Determine the (x, y) coordinate at the center of the cell enclosing the given text.  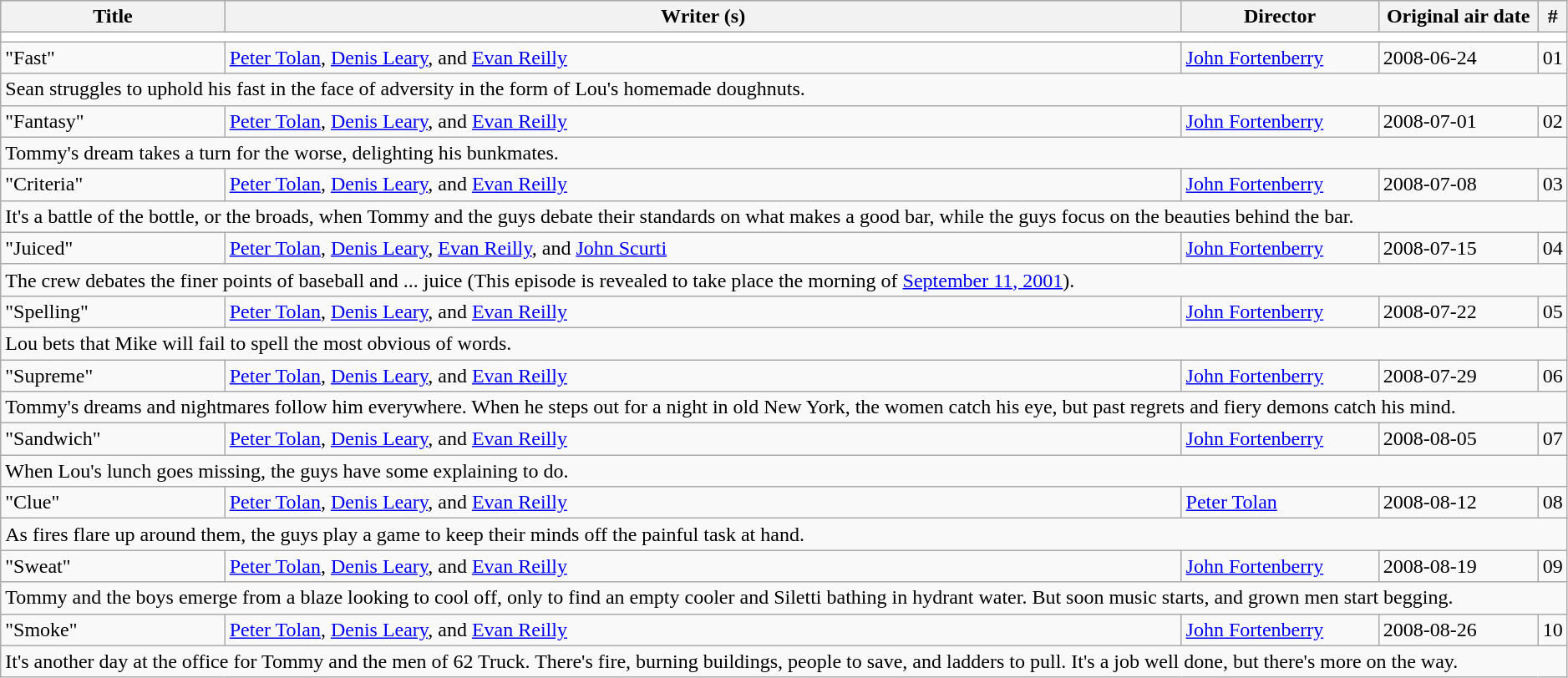
03 (1552, 185)
The crew debates the finer points of baseball and ... juice (This episode is revealed to take place the morning of September 11, 2001). (784, 280)
"Fast" (113, 58)
04 (1552, 248)
Tommy's dream takes a turn for the worse, delighting his bunkmates. (784, 153)
"Sandwich" (113, 439)
2008-07-15 (1459, 248)
2008-08-26 (1459, 630)
2008-06-24 (1459, 58)
2008-07-29 (1459, 375)
Title (113, 17)
"Fantasy" (113, 121)
2008-08-19 (1459, 566)
As fires flare up around them, the guys play a game to keep their minds off the painful task at hand. (784, 534)
Director (1280, 17)
"Spelling" (113, 311)
# (1552, 17)
06 (1552, 375)
2008-08-12 (1459, 503)
2008-07-01 (1459, 121)
10 (1552, 630)
"Juiced" (113, 248)
Writer (s) (703, 17)
2008-07-22 (1459, 311)
2008-07-08 (1459, 185)
"Clue" (113, 503)
"Smoke" (113, 630)
Original air date (1459, 17)
02 (1552, 121)
Peter Tolan, Denis Leary, Evan Reilly, and John Scurti (703, 248)
07 (1552, 439)
Lou bets that Mike will fail to spell the most obvious of words. (784, 343)
Sean struggles to uphold his fast in the face of adversity in the form of Lou's homemade doughnuts. (784, 89)
09 (1552, 566)
Peter Tolan (1280, 503)
05 (1552, 311)
"Supreme" (113, 375)
01 (1552, 58)
08 (1552, 503)
"Criteria" (113, 185)
"Sweat" (113, 566)
When Lou's lunch goes missing, the guys have some explaining to do. (784, 471)
2008-08-05 (1459, 439)
